Determine the [x, y] coordinate at the center of the cell enclosing the given text.  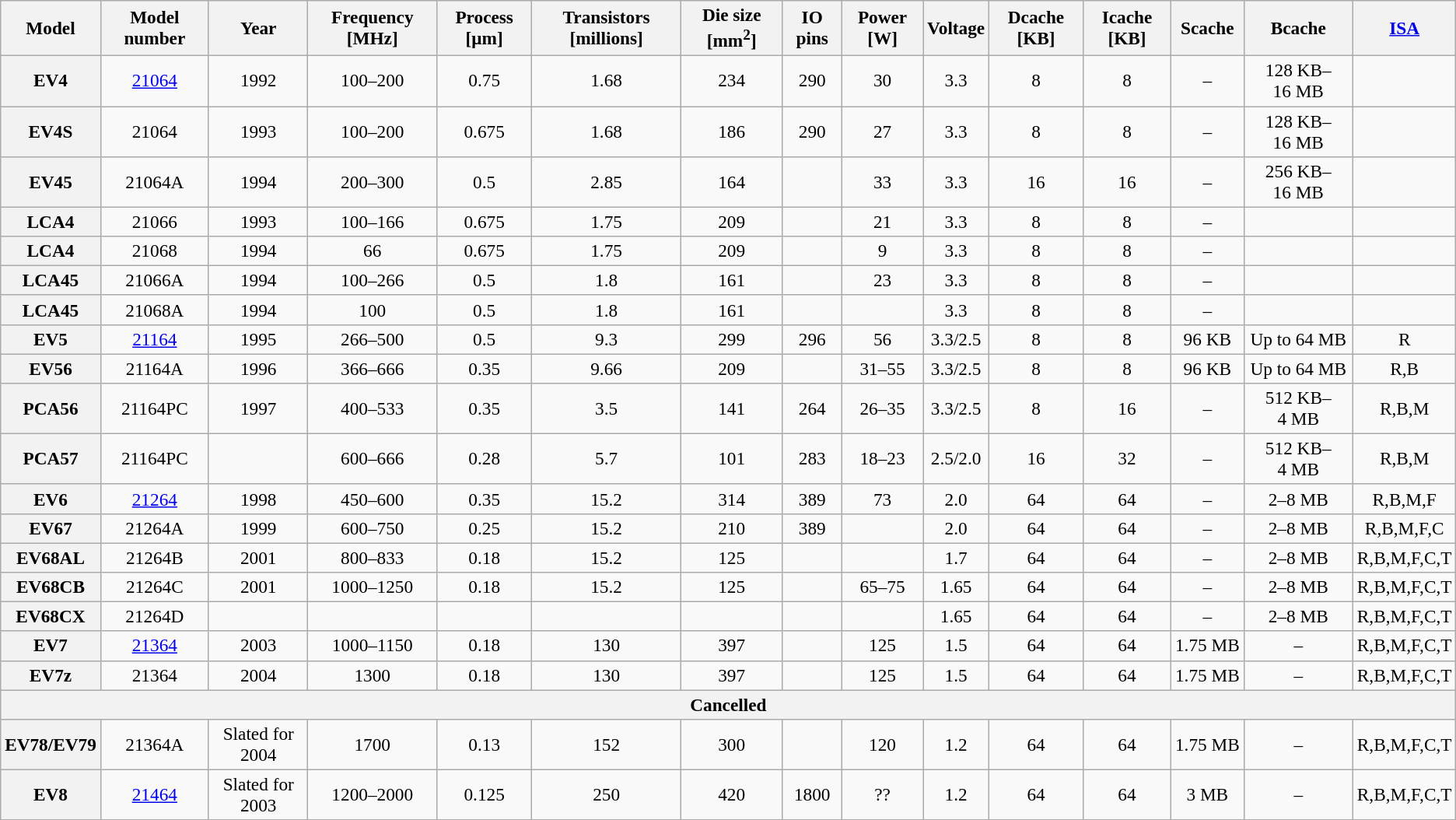
Transistors [millions] [607, 28]
100–266 [373, 280]
1998 [258, 499]
0.28 [485, 459]
366–666 [373, 369]
26–35 [882, 408]
?? [882, 795]
101 [731, 459]
EV5 [51, 339]
21264B [154, 557]
2004 [258, 675]
R,B,M,F,C [1405, 528]
1995 [258, 339]
EV78/EV79 [51, 744]
210 [731, 528]
Year [258, 28]
21264D [154, 616]
264 [812, 408]
314 [731, 499]
152 [607, 744]
EV7z [51, 675]
R [1405, 339]
30 [882, 81]
9.3 [607, 339]
21068A [154, 310]
EV8 [51, 795]
300 [731, 744]
Model [51, 28]
1999 [258, 528]
21066 [154, 222]
1700 [373, 744]
Cancelled [728, 704]
23 [882, 280]
100 [373, 310]
Slated for 2004 [258, 744]
32 [1126, 459]
31–55 [882, 369]
21068 [154, 251]
PCA56 [51, 408]
1300 [373, 675]
186 [731, 131]
296 [812, 339]
27 [882, 131]
21264 [154, 499]
IO pins [812, 28]
Power [W] [882, 28]
21364A [154, 744]
0.25 [485, 528]
1800 [812, 795]
Icache [KB] [1126, 28]
21264C [154, 587]
PCA57 [51, 459]
0.125 [485, 795]
EV67 [51, 528]
EV68AL [51, 557]
3 MB [1208, 795]
1996 [258, 369]
EV4S [51, 131]
250 [607, 795]
Process [μm] [485, 28]
73 [882, 499]
400–533 [373, 408]
100–166 [373, 222]
56 [882, 339]
283 [812, 459]
R,B,M,F [1405, 499]
5.7 [607, 459]
21464 [154, 795]
1997 [258, 408]
450–600 [373, 499]
3.5 [607, 408]
ISA [1405, 28]
21164A [154, 369]
EV6 [51, 499]
800–833 [373, 557]
33 [882, 182]
EV68CB [51, 587]
234 [731, 81]
Dcache [KB] [1036, 28]
Voltage [957, 28]
0.75 [485, 81]
EV56 [51, 369]
Model number [154, 28]
Slated for 2003 [258, 795]
1200–2000 [373, 795]
266–500 [373, 339]
EV7 [51, 646]
2003 [258, 646]
141 [731, 408]
2.85 [607, 182]
66 [373, 251]
EV45 [51, 182]
299 [731, 339]
120 [882, 744]
600–666 [373, 459]
1.7 [957, 557]
EV4 [51, 81]
0.13 [485, 744]
256 KB–16 MB [1298, 182]
R,B [1405, 369]
EV68CX [51, 616]
21066A [154, 280]
1000–1150 [373, 646]
Bcache [1298, 28]
65–75 [882, 587]
1000–1250 [373, 587]
Frequency [MHz] [373, 28]
21 [882, 222]
9 [882, 251]
420 [731, 795]
21164 [154, 339]
Scache [1208, 28]
600–750 [373, 528]
1992 [258, 81]
18–23 [882, 459]
2.5/2.0 [957, 459]
Die size [mm2] [731, 28]
21264A [154, 528]
164 [731, 182]
200–300 [373, 182]
21064A [154, 182]
9.66 [607, 369]
